Provide the [x, y] coordinate of the cell's center where the given text is located.  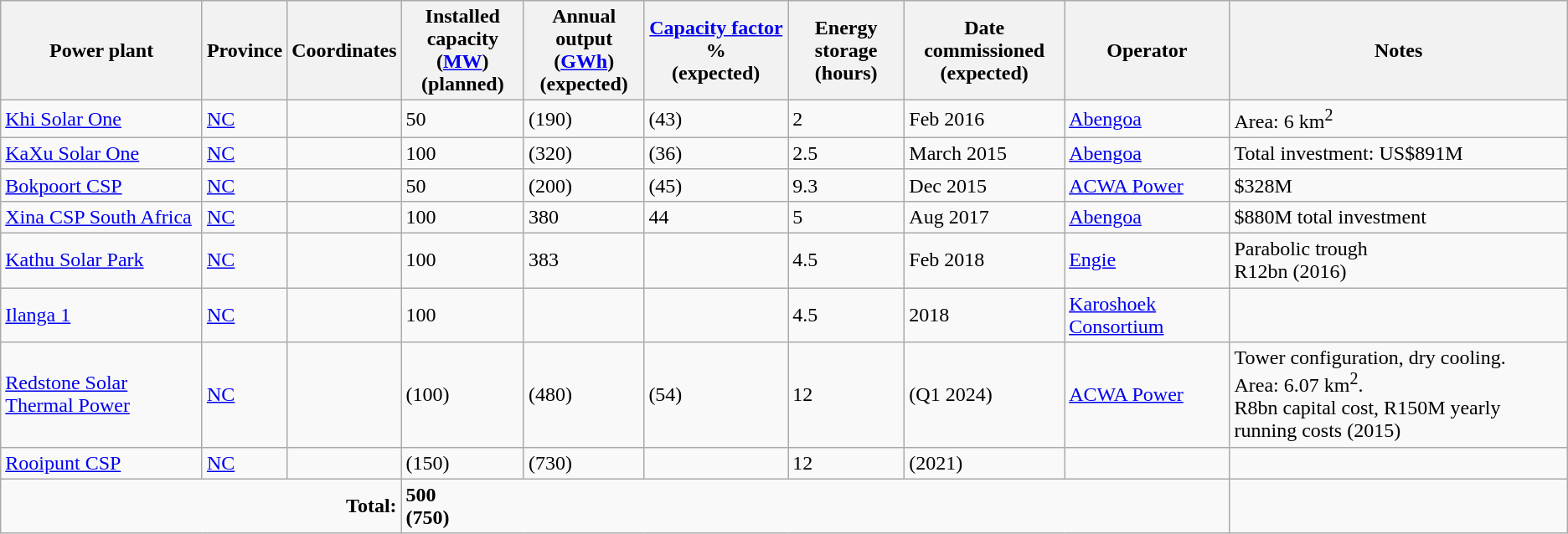
Capacity factor %(expected) [716, 50]
Khi Solar One [102, 119]
(43) [716, 119]
Kathu Solar Park [102, 261]
380 [583, 217]
$880M total investment [1399, 217]
Bokpoort CSP [102, 185]
(190) [583, 119]
Power plant [102, 50]
Xina CSP South Africa [102, 217]
Notes [1399, 50]
2018 [985, 315]
$328M [1399, 185]
Total: [201, 506]
44 [716, 217]
Parabolic troughR12bn (2016) [1399, 261]
Engie [1148, 261]
Feb 2018 [985, 261]
Ilanga 1 [102, 315]
Province [245, 50]
(54) [716, 395]
(36) [716, 153]
Area: 6 km2 [1399, 119]
(480) [583, 395]
Coordinates [344, 50]
KaXu Solar One [102, 153]
Date commissioned(expected) [985, 50]
(100) [462, 395]
Energystorage (hours) [846, 50]
Feb 2016 [985, 119]
Operator [1148, 50]
(2021) [985, 463]
9.3 [846, 185]
Rooipunt CSP [102, 463]
(200) [583, 185]
(150) [462, 463]
Total investment: US$891M [1399, 153]
500 (750) [816, 506]
2 [846, 119]
383 [583, 261]
(45) [716, 185]
(320) [583, 153]
Annualoutput (GWh)(expected) [583, 50]
March 2015 [985, 153]
(Q1 2024) [985, 395]
Dec 2015 [985, 185]
Karoshoek Consortium [1148, 315]
2.5 [846, 153]
(730) [583, 463]
5 [846, 217]
Redstone Solar Thermal Power [102, 395]
Installedcapacity (MW)(planned) [462, 50]
Tower configuration, dry cooling.Area: 6.07 km2.R8bn capital cost, R150M yearly running costs (2015) [1399, 395]
Aug 2017 [985, 217]
